Output the [X, Y] coordinate of the center of the cell containing the given text.  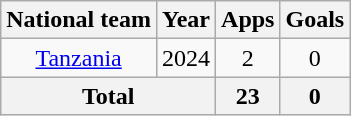
National team [79, 20]
Goals [315, 20]
Tanzania [79, 58]
23 [248, 96]
2024 [186, 58]
2 [248, 58]
Year [186, 20]
Total [108, 96]
Apps [248, 20]
